Scan for the cell matching the given text and deliver its (x, y) coordinate at center. 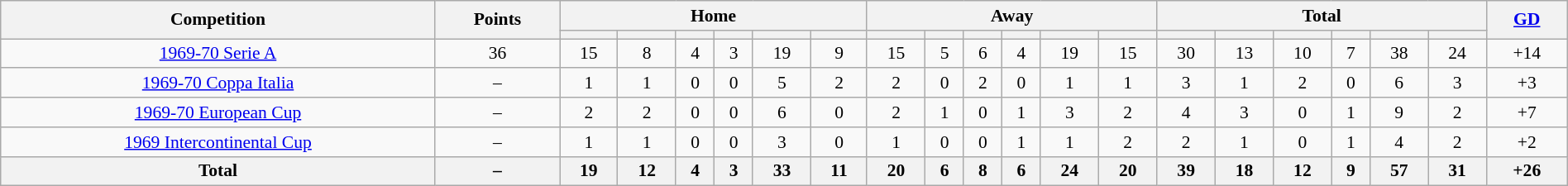
38 (1399, 53)
1969-70 Coppa Italia (218, 83)
13 (1244, 53)
39 (1186, 171)
GD (1527, 20)
57 (1399, 171)
Away (1012, 16)
+7 (1527, 112)
7 (1350, 53)
11 (839, 171)
30 (1186, 53)
18 (1244, 171)
Home (714, 16)
+2 (1527, 141)
36 (497, 53)
Points (497, 20)
33 (782, 171)
10 (1303, 53)
+3 (1527, 83)
+14 (1527, 53)
31 (1457, 171)
1969 Intercontinental Cup (218, 141)
1969-70 European Cup (218, 112)
+26 (1527, 171)
Competition (218, 20)
1969-70 Serie A (218, 53)
